Identify which cell holds the provided text, then report its [x, y] central coordinate. 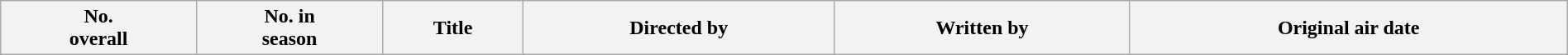
Original air date [1348, 28]
Written by [982, 28]
No.overall [99, 28]
No. inseason [289, 28]
Title [453, 28]
Directed by [678, 28]
